Extract the [x, y] coordinate from the center of the cell holding the provided text.  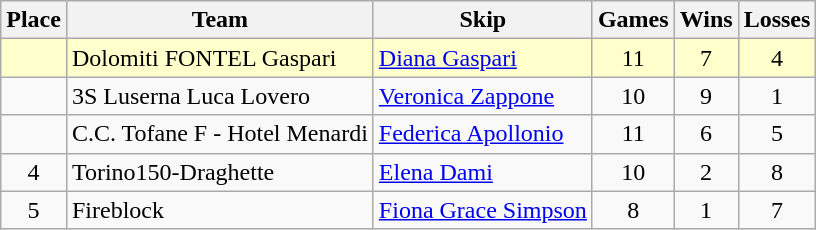
Skip [482, 20]
Elena Dami [482, 172]
Team [220, 20]
Veronica Zappone [482, 96]
Place [34, 20]
Dolomiti FONTEL Gaspari [220, 58]
C.C. Tofane F - Hotel Menardi [220, 134]
Torino150-Draghette [220, 172]
6 [706, 134]
Fiona Grace Simpson [482, 210]
Wins [706, 20]
Diana Gaspari [482, 58]
3S Luserna Luca Lovero [220, 96]
9 [706, 96]
Losses [777, 20]
Games [633, 20]
2 [706, 172]
Fireblock [220, 210]
Federica Apollonio [482, 134]
